Pinpoint the cell where the given text exists, returning its [x, y] midpoint coordinate. 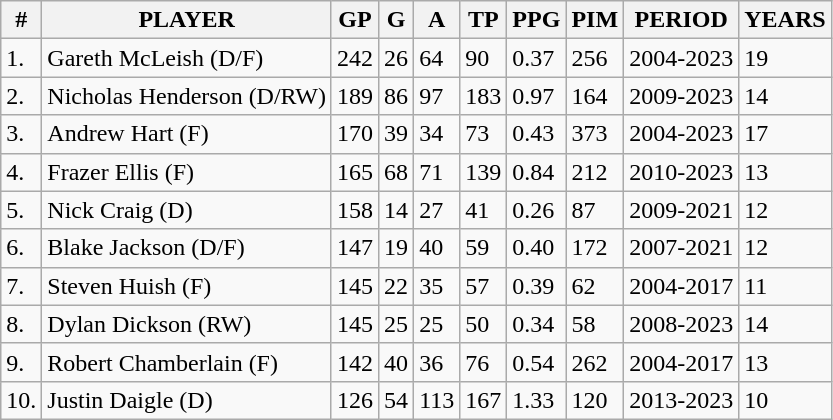
GP [354, 20]
8. [22, 324]
256 [595, 58]
170 [354, 134]
54 [396, 400]
34 [437, 134]
189 [354, 96]
242 [354, 58]
Nicholas Henderson (D/RW) [187, 96]
71 [437, 172]
0.40 [536, 248]
3. [22, 134]
PIM [595, 20]
59 [484, 248]
YEARS [785, 20]
7. [22, 286]
0.54 [536, 362]
68 [396, 172]
73 [484, 134]
PERIOD [682, 20]
57 [484, 286]
0.43 [536, 134]
142 [354, 362]
Dylan Dickson (RW) [187, 324]
2008-2023 [682, 324]
164 [595, 96]
Steven Huish (F) [187, 286]
0.37 [536, 58]
Frazer Ellis (F) [187, 172]
Andrew Hart (F) [187, 134]
165 [354, 172]
139 [484, 172]
120 [595, 400]
62 [595, 286]
# [22, 20]
A [437, 20]
TP [484, 20]
27 [437, 210]
Nick Craig (D) [187, 210]
90 [484, 58]
64 [437, 58]
172 [595, 248]
262 [595, 362]
Justin Daigle (D) [187, 400]
87 [595, 210]
97 [437, 96]
86 [396, 96]
9. [22, 362]
Gareth McLeish (D/F) [187, 58]
113 [437, 400]
0.26 [536, 210]
0.97 [536, 96]
PLAYER [187, 20]
76 [484, 362]
373 [595, 134]
0.34 [536, 324]
2013-2023 [682, 400]
39 [396, 134]
158 [354, 210]
36 [437, 362]
G [396, 20]
35 [437, 286]
2010-2023 [682, 172]
6. [22, 248]
Robert Chamberlain (F) [187, 362]
26 [396, 58]
2. [22, 96]
183 [484, 96]
41 [484, 210]
0.84 [536, 172]
2009-2023 [682, 96]
147 [354, 248]
126 [354, 400]
22 [396, 286]
58 [595, 324]
11 [785, 286]
2009-2021 [682, 210]
4. [22, 172]
Blake Jackson (D/F) [187, 248]
PPG [536, 20]
10 [785, 400]
0.39 [536, 286]
17 [785, 134]
2007-2021 [682, 248]
50 [484, 324]
1.33 [536, 400]
167 [484, 400]
10. [22, 400]
5. [22, 210]
1. [22, 58]
212 [595, 172]
